Determine the [X, Y] coordinate at the center of the cell enclosing the given text.  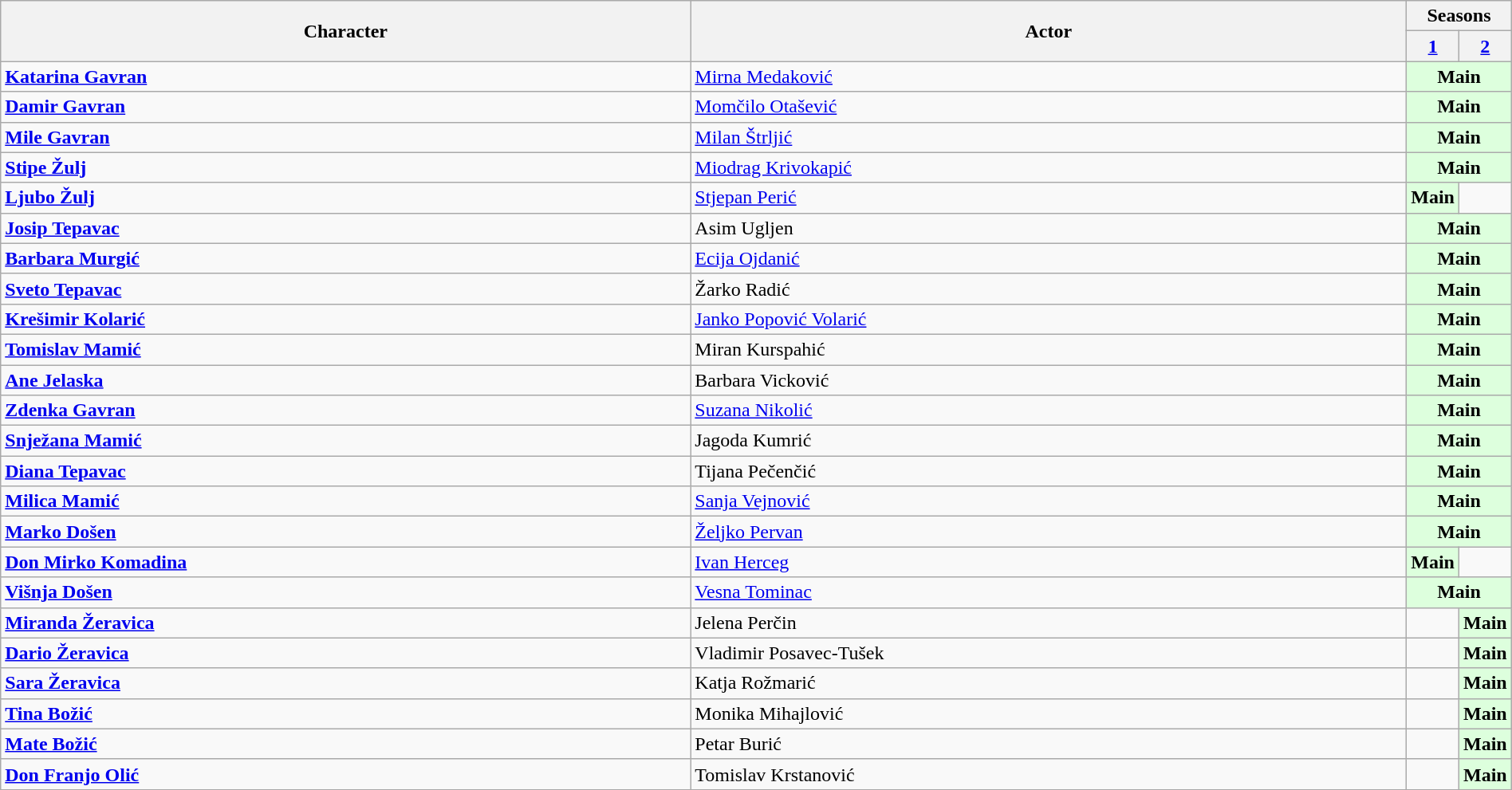
Milica Mamić [346, 501]
Katarina Gavran [346, 77]
Miranda Žeravica [346, 623]
Damir Gavran [346, 107]
Don Franjo Olić [346, 774]
Žarko Radić [1049, 289]
Stjepan Perić [1049, 198]
Sveto Tepavac [346, 289]
Barbara Murgić [346, 258]
Jagoda Kumrić [1049, 441]
Ljubo Žulj [346, 198]
Višnja Došen [346, 592]
Tomislav Krstanović [1049, 774]
Krešimir Kolarić [346, 319]
Mirna Medaković [1049, 77]
Ivan Herceg [1049, 562]
Suzana Nikolić [1049, 411]
Vesna Tominac [1049, 592]
1 [1433, 46]
Jelena Perčin [1049, 623]
Miran Kurspahić [1049, 349]
Mate Božić [346, 744]
Željko Pervan [1049, 532]
Character [346, 31]
Ecija Ojdanić [1049, 258]
Katja Rožmarić [1049, 683]
Mile Gavran [346, 137]
Monika Mihajlović [1049, 713]
Asim Ugljen [1049, 228]
Snježana Mamić [346, 441]
2 [1486, 46]
Vladimir Posavec-Tušek [1049, 653]
Milan Štrljić [1049, 137]
Diana Tepavac [346, 471]
Don Mirko Komadina [346, 562]
Seasons [1459, 16]
Actor [1049, 31]
Stipe Žulj [346, 167]
Momčilo Otašević [1049, 107]
Dario Žeravica [346, 653]
Tina Božić [346, 713]
Petar Burić [1049, 744]
Janko Popović Volarić [1049, 319]
Zdenka Gavran [346, 411]
Josip Tepavac [346, 228]
Ane Jelaska [346, 380]
Sanja Vejnović [1049, 501]
Sara Žeravica [346, 683]
Tijana Pečenčić [1049, 471]
Marko Došen [346, 532]
Barbara Vicković [1049, 380]
Miodrag Krivokapić [1049, 167]
Tomislav Mamić [346, 349]
